Return (X, Y) of the center of cell containing provided text 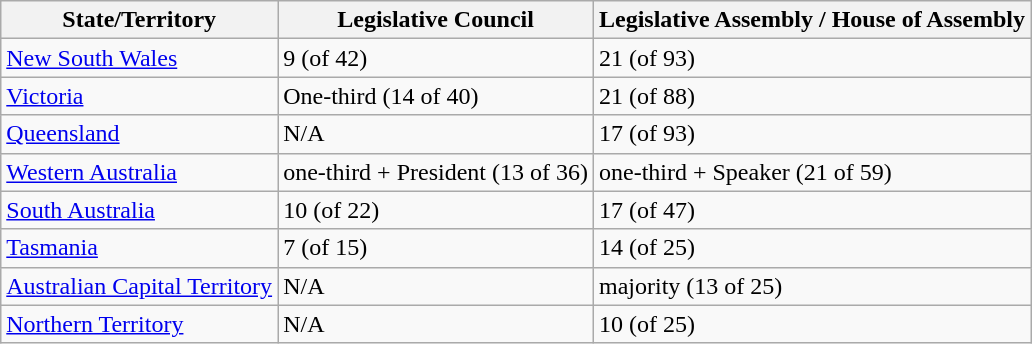
South Australia (140, 210)
one-third + Speaker (21 of 59) (812, 172)
majority (13 of 25) (812, 286)
Legislative Council (436, 20)
Australian Capital Territory (140, 286)
Western Australia (140, 172)
21 (of 88) (812, 96)
14 (of 25) (812, 248)
10 (of 22) (436, 210)
7 (of 15) (436, 248)
One-third (14 of 40) (436, 96)
10 (of 25) (812, 324)
17 (of 47) (812, 210)
9 (of 42) (436, 58)
21 (of 93) (812, 58)
Victoria (140, 96)
State/Territory (140, 20)
Queensland (140, 134)
Northern Territory (140, 324)
17 (of 93) (812, 134)
Legislative Assembly / House of Assembly (812, 20)
Tasmania (140, 248)
New South Wales (140, 58)
one-third + President (13 of 36) (436, 172)
